Determine the (x, y) coordinate at the center of the cell enclosing the given text.  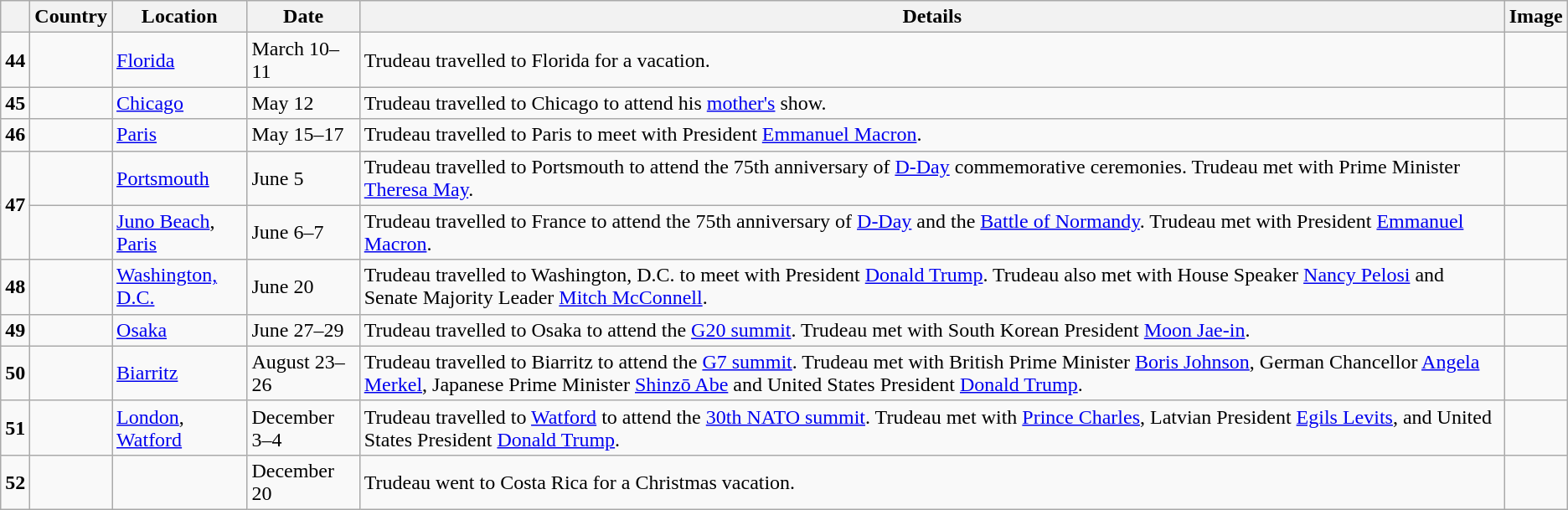
June 6–7 (303, 233)
March 10–11 (303, 60)
Paris (179, 135)
June 5 (303, 178)
Image (1536, 17)
December 3–4 (303, 427)
Trudeau went to Costa Rica for a Christmas vacation. (931, 482)
Trudeau travelled to Paris to meet with President Emmanuel Macron. (931, 135)
49 (15, 330)
June 20 (303, 286)
Biarritz (179, 373)
Trudeau travelled to Chicago to attend his mother's show. (931, 103)
Osaka (179, 330)
46 (15, 135)
December 20 (303, 482)
44 (15, 60)
June 27–29 (303, 330)
51 (15, 427)
Trudeau travelled to Portsmouth to attend the 75th anniversary of D-Day commemorative ceremonies. Trudeau met with Prime Minister Theresa May. (931, 178)
47 (15, 205)
Juno Beach, Paris (179, 233)
Trudeau travelled to Florida for a vacation. (931, 60)
London, Watford (179, 427)
45 (15, 103)
Details (931, 17)
Chicago (179, 103)
Location (179, 17)
48 (15, 286)
52 (15, 482)
Trudeau travelled to France to attend the 75th anniversary of D-Day and the Battle of Normandy. Trudeau met with President Emmanuel Macron. (931, 233)
May 15–17 (303, 135)
Washington, D.C. (179, 286)
Country (71, 17)
Date (303, 17)
Portsmouth (179, 178)
Trudeau travelled to Osaka to attend the G20 summit. Trudeau met with South Korean President Moon Jae-in. (931, 330)
May 12 (303, 103)
August 23–26 (303, 373)
50 (15, 373)
Florida (179, 60)
